Identify which cell holds the provided text, then report its (x, y) central coordinate. 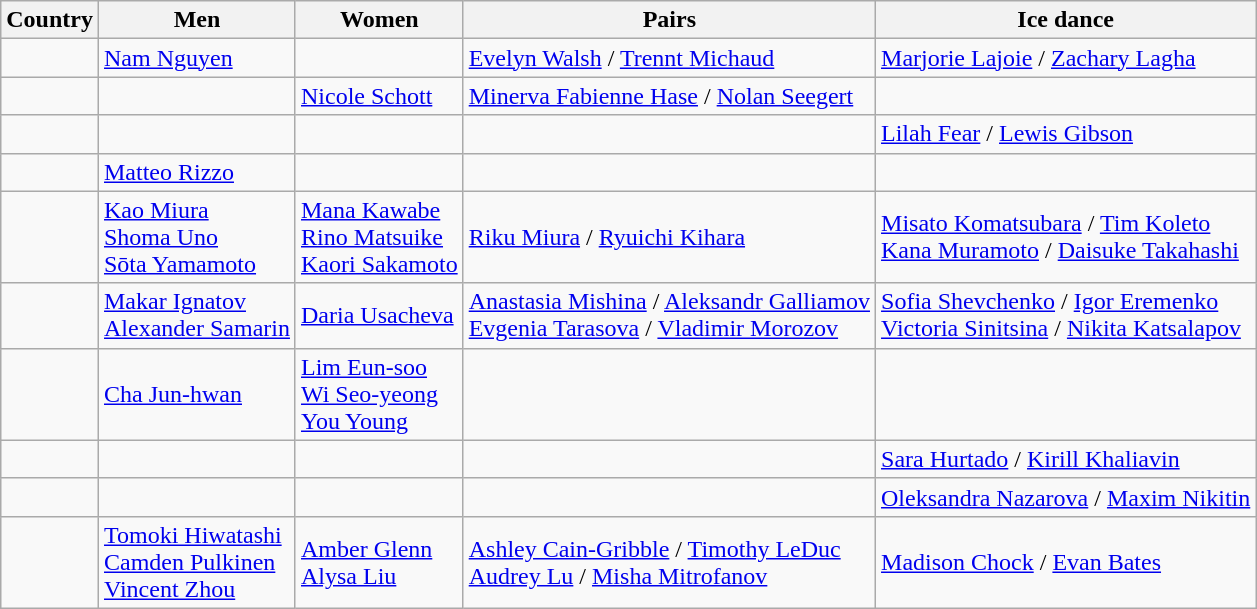
Nicole Schott (379, 96)
Oleksandra Nazarova / Maxim Nikitin (1066, 497)
Sofia Shevchenko / Igor EremenkoVictoria Sinitsina / Nikita Katsalapov (1066, 316)
Women (379, 20)
Matteo Rizzo (196, 172)
Daria Usacheva (379, 316)
Ashley Cain-Gribble / Timothy LeDucAudrey Lu / Misha Mitrofanov (669, 562)
Pairs (669, 20)
Sara Hurtado / Kirill Khaliavin (1066, 459)
Mana KawabeRino MatsuikeKaori Sakamoto (379, 237)
Marjorie Lajoie / Zachary Lagha (1066, 58)
Madison Chock / Evan Bates (1066, 562)
Amber GlennAlysa Liu (379, 562)
Ice dance (1066, 20)
Nam Nguyen (196, 58)
Lilah Fear / Lewis Gibson (1066, 134)
Tomoki HiwatashiCamden PulkinenVincent Zhou (196, 562)
Anastasia Mishina / Aleksandr GalliamovEvgenia Tarasova / Vladimir Morozov (669, 316)
Evelyn Walsh / Trennt Michaud (669, 58)
Misato Komatsubara / Tim KoletoKana Muramoto / Daisuke Takahashi (1066, 237)
Men (196, 20)
Country (50, 20)
Riku Miura / Ryuichi Kihara (669, 237)
Kao MiuraShoma UnoSōta Yamamoto (196, 237)
Makar IgnatovAlexander Samarin (196, 316)
Minerva Fabienne Hase / Nolan Seegert (669, 96)
Lim Eun-sooWi Seo-yeongYou Young (379, 394)
Cha Jun-hwan (196, 394)
